Pinpoint the cell where the given text exists, returning its [x, y] midpoint coordinate. 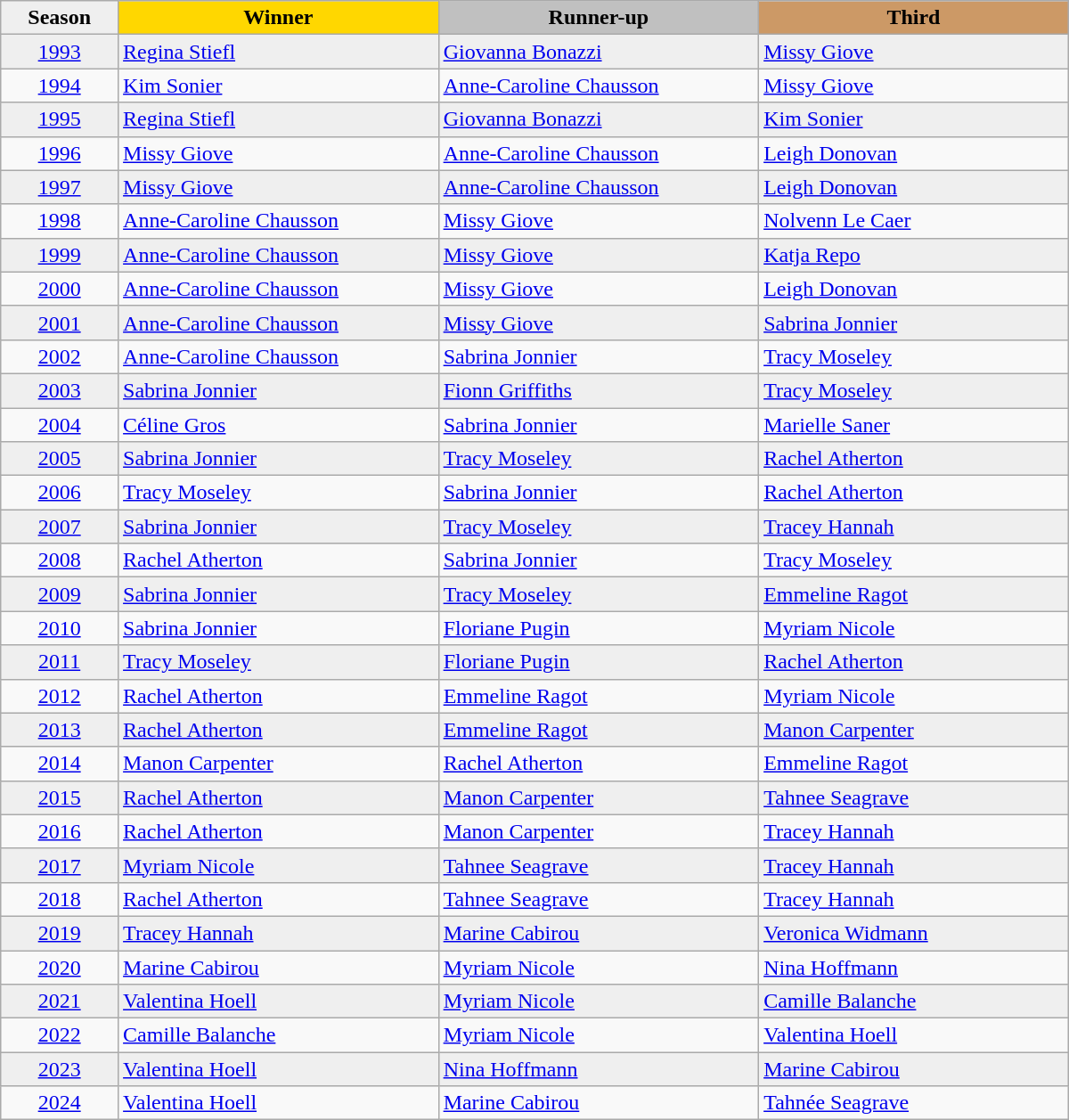
1995 [60, 119]
1996 [60, 153]
2000 [60, 289]
2018 [60, 899]
1993 [60, 52]
2021 [60, 1001]
Marielle Saner [914, 425]
Winner [279, 18]
2019 [60, 933]
2011 [60, 662]
2006 [60, 493]
1997 [60, 187]
Katja Repo [914, 255]
1998 [60, 221]
2010 [60, 628]
2007 [60, 527]
Tahnée Seagrave [914, 1103]
2014 [60, 764]
Veronica Widmann [914, 933]
2012 [60, 696]
Céline Gros [279, 425]
Runner-up [599, 18]
2023 [60, 1069]
2005 [60, 459]
2022 [60, 1035]
2020 [60, 967]
Nolvenn Le Caer [914, 221]
Third [914, 18]
2003 [60, 390]
Season [60, 18]
2017 [60, 865]
2002 [60, 356]
2009 [60, 594]
1999 [60, 255]
1994 [60, 86]
2001 [60, 323]
2016 [60, 831]
2015 [60, 797]
Fionn Griffiths [599, 390]
2024 [60, 1103]
2013 [60, 730]
2008 [60, 560]
2004 [60, 425]
